Output the (X, Y) coordinate of the center of the cell containing the given text.  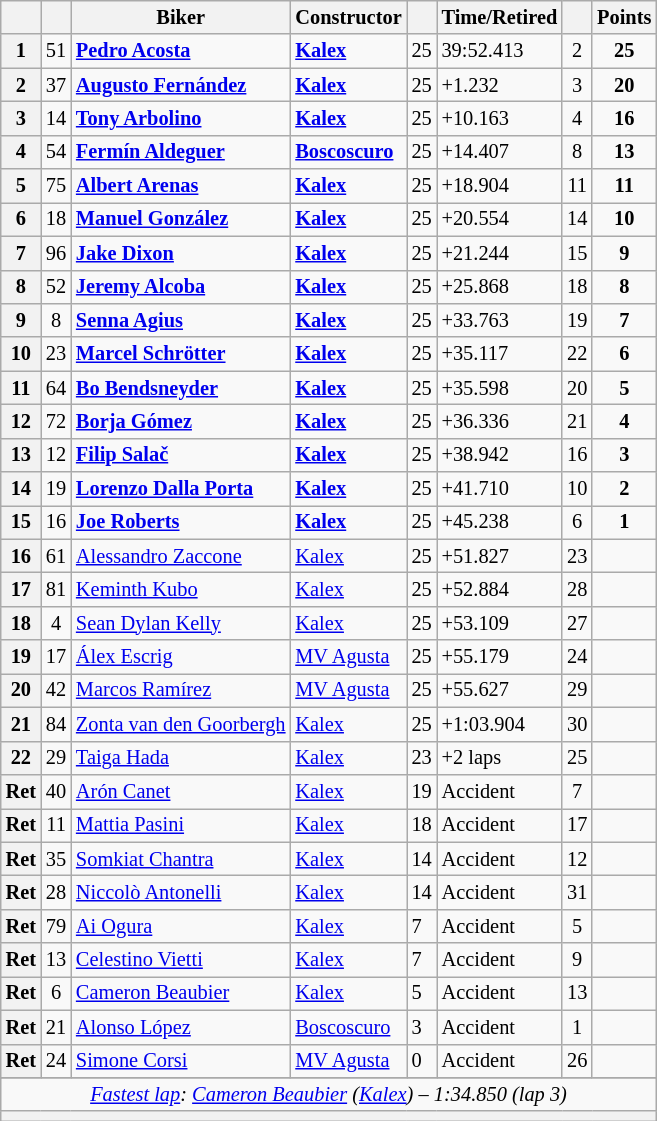
+10.163 (500, 118)
+36.336 (500, 421)
+25.868 (500, 287)
+1:03.904 (500, 724)
Filip Salač (180, 455)
26 (577, 1061)
75 (56, 186)
Borja Gómez (180, 421)
+18.904 (500, 186)
Constructor (348, 17)
54 (56, 152)
+41.710 (500, 489)
Somkiat Chantra (180, 859)
Álex Escrig (180, 657)
51 (56, 51)
Taiga Hada (180, 758)
Jeremy Alcoba (180, 287)
+52.884 (500, 589)
Pedro Acosta (180, 51)
79 (56, 926)
61 (56, 556)
+21.244 (500, 253)
Albert Arenas (180, 186)
64 (56, 388)
27 (577, 623)
+45.238 (500, 522)
0 (422, 1061)
Marcel Schrötter (180, 354)
Senna Agius (180, 320)
Cameron Beaubier (180, 993)
81 (56, 589)
37 (56, 85)
31 (577, 892)
Alonso López (180, 1027)
84 (56, 724)
+20.554 (500, 219)
Arón Canet (180, 791)
Mattia Pasini (180, 825)
Celestino Vietti (180, 960)
Alessandro Zaccone (180, 556)
96 (56, 253)
+2 laps (500, 758)
30 (577, 724)
+14.407 (500, 152)
Lorenzo Dalla Porta (180, 489)
Zonta van den Goorbergh (180, 724)
Fermín Aldeguer (180, 152)
52 (56, 287)
+51.827 (500, 556)
+35.117 (500, 354)
35 (56, 859)
Manuel González (180, 219)
Marcos Ramírez (180, 690)
Niccolò Antonelli (180, 892)
+38.942 (500, 455)
+55.179 (500, 657)
Biker (180, 17)
+1.232 (500, 85)
Fastest lap: Cameron Beaubier (Kalex) – 1:34.850 (lap 3) (329, 1094)
+55.627 (500, 690)
+53.109 (500, 623)
Sean Dylan Kelly (180, 623)
+35.598 (500, 388)
Jake Dixon (180, 253)
72 (56, 421)
Points (624, 17)
Keminth Kubo (180, 589)
Time/Retired (500, 17)
Simone Corsi (180, 1061)
Augusto Fernández (180, 85)
+33.763 (500, 320)
40 (56, 791)
Joe Roberts (180, 522)
Ai Ogura (180, 926)
Tony Arbolino (180, 118)
42 (56, 690)
39:52.413 (500, 51)
Bo Bendsneyder (180, 388)
